Return (x, y) of the center of cell containing provided text 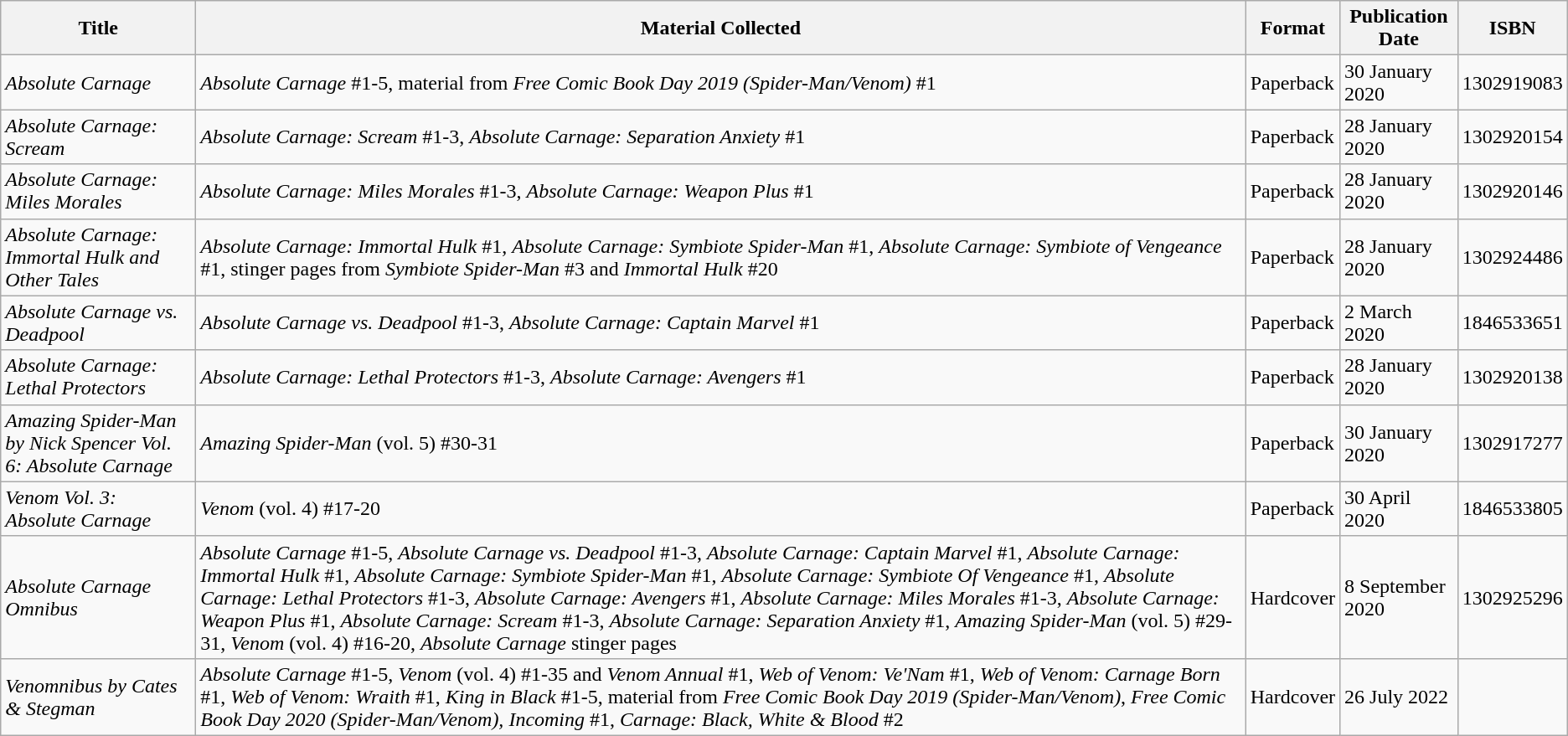
Absolute Carnage: Lethal Protectors #1-3, Absolute Carnage: Avengers #1 (720, 377)
Amazing Spider-Man by Nick Spencer Vol. 6: Absolute Carnage (99, 443)
26 July 2022 (1399, 697)
Absolute Carnage: Miles Morales #1-3, Absolute Carnage: Weapon Plus #1 (720, 191)
1302925296 (1513, 597)
Absolute Carnage: Immortal Hulk and Other Tales (99, 257)
2 March 2020 (1399, 323)
Title (99, 28)
30 April 2020 (1399, 509)
Venom (vol. 4) #17-20 (720, 509)
1846533651 (1513, 323)
Absolute Carnage vs. Deadpool (99, 323)
Material Collected (720, 28)
Venomnibus by Cates & Stegman (99, 697)
Format (1292, 28)
Absolute Carnage Omnibus (99, 597)
1302920146 (1513, 191)
1302917277 (1513, 443)
Amazing Spider-Man (vol. 5) #30-31 (720, 443)
1302924486 (1513, 257)
ISBN (1513, 28)
Absolute Carnage #1-5, material from Free Comic Book Day 2019 (Spider-Man/Venom) #1 (720, 82)
1302920154 (1513, 137)
Absolute Carnage: Lethal Protectors (99, 377)
Publication Date (1399, 28)
Absolute Carnage: Scream (99, 137)
8 September 2020 (1399, 597)
Absolute Carnage (99, 82)
Absolute Carnage: Scream #1-3, Absolute Carnage: Separation Anxiety #1 (720, 137)
Absolute Carnage vs. Deadpool #1-3, Absolute Carnage: Captain Marvel #1 (720, 323)
1302919083 (1513, 82)
1846533805 (1513, 509)
Venom Vol. 3: Absolute Carnage (99, 509)
Absolute Carnage: Miles Morales (99, 191)
1302920138 (1513, 377)
